Search for the cell housing the specified text and yield its [X, Y] center coordinate. 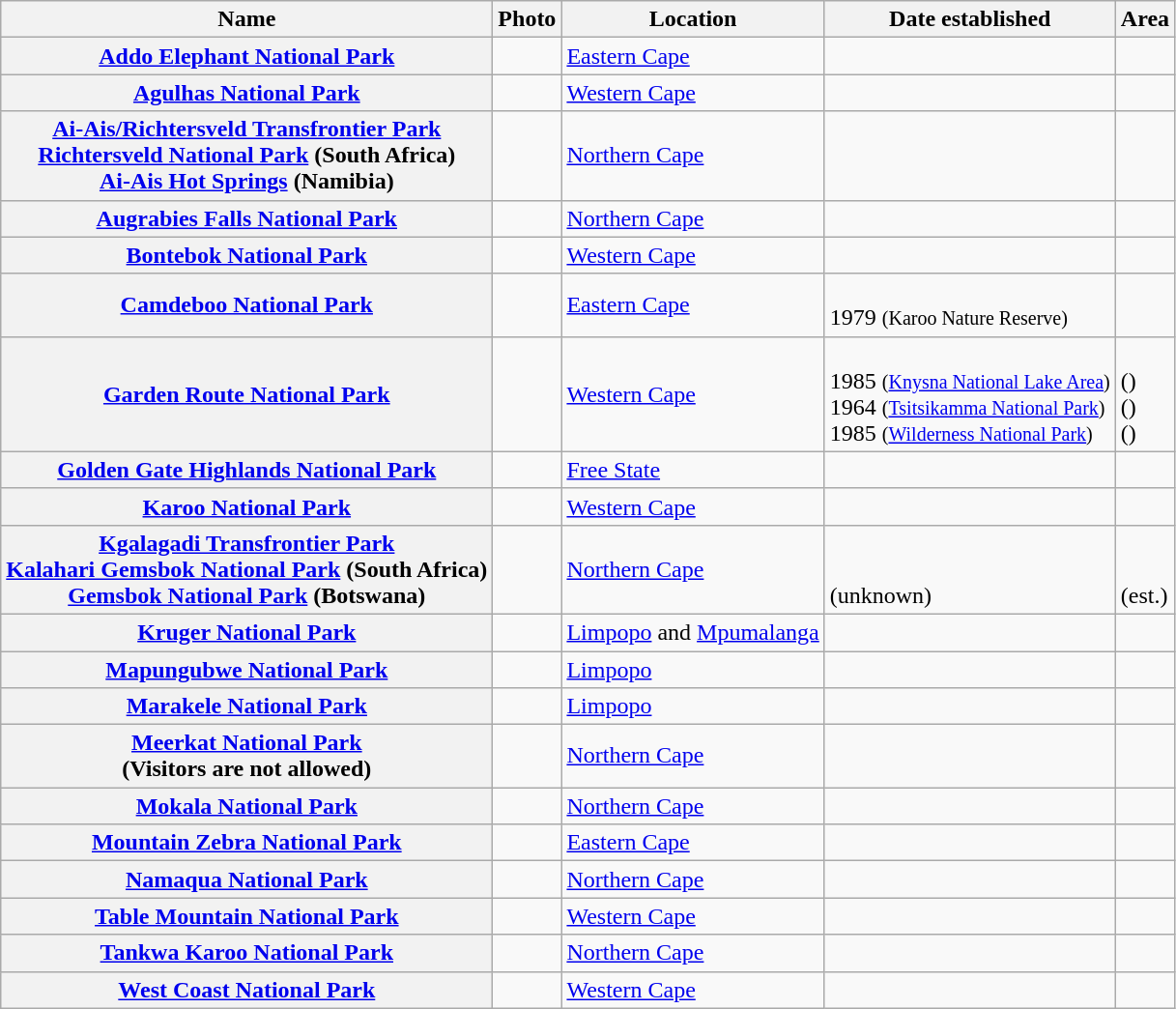
1979 (Karoo Nature Reserve) [970, 305]
Marakele National Park [247, 706]
Bontebok National Park [247, 255]
Mountain Zebra National Park [247, 843]
Karoo National Park [247, 506]
Augrabies Falls National Park [247, 218]
Table Mountain National Park [247, 916]
Area [1144, 19]
Addo Elephant National Park [247, 56]
(unknown) [970, 569]
Golden Gate Highlands National Park [247, 470]
Photo [528, 19]
()()() [1144, 394]
Namaqua National Park [247, 879]
Tankwa Karoo National Park [247, 953]
West Coast National Park [247, 990]
Agulhas National Park [247, 93]
Location [693, 19]
Limpopo and Mpumalanga [693, 632]
Kruger National Park [247, 632]
(est.) [1144, 569]
Kgalagadi Transfrontier ParkKalahari Gemsbok National Park (South Africa)Gemsbok National Park (Botswana) [247, 569]
Garden Route National Park [247, 394]
Ai-Ais/Richtersveld Transfrontier ParkRichtersveld National Park (South Africa)Ai-Ais Hot Springs (Namibia) [247, 156]
Meerkat National Park(Visitors are not allowed) [247, 756]
Free State [693, 470]
1985 (Knysna National Lake Area)1964 (Tsitsikamma National Park)1985 (Wilderness National Park) [970, 394]
Camdeboo National Park [247, 305]
Date established [970, 19]
Name [247, 19]
Mapungubwe National Park [247, 670]
Mokala National Park [247, 806]
